Provide the [x, y] coordinate of the cell's center where the given text is located.  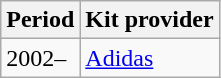
2002– [40, 58]
Adidas [150, 58]
Period [40, 20]
Kit provider [150, 20]
